Determine the (x, y) coordinate at the center of the cell enclosing the given text.  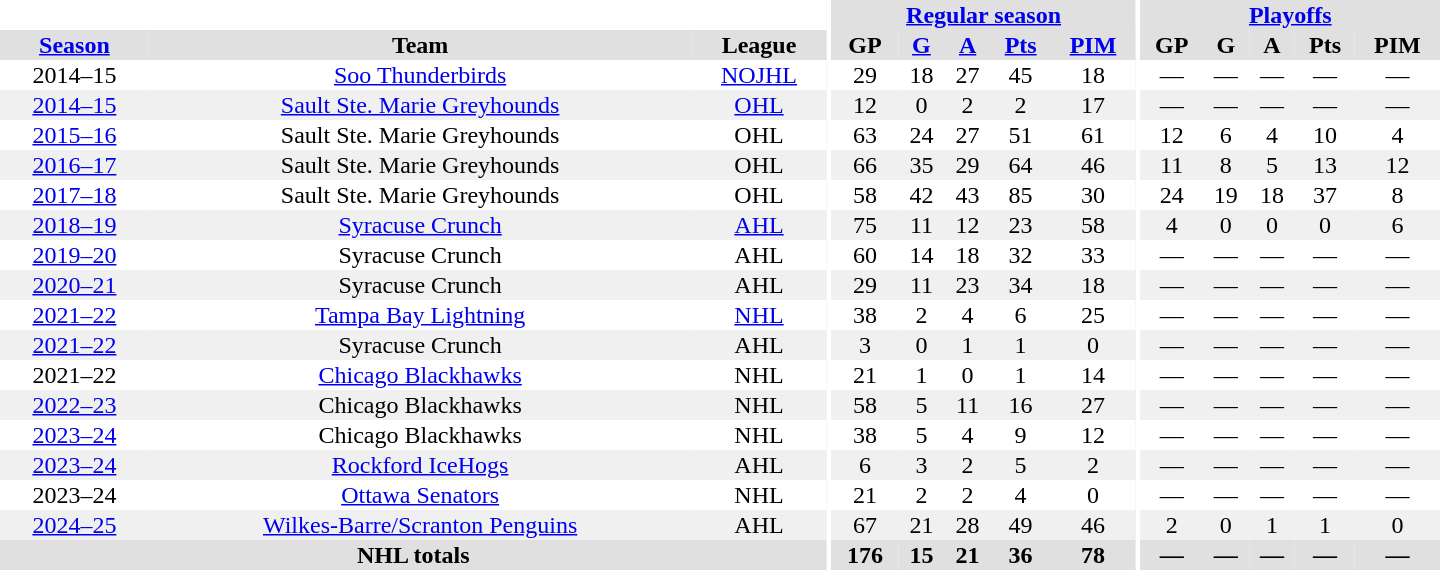
37 (1325, 195)
Wilkes-Barre/Scranton Penguins (420, 525)
Ottawa Senators (420, 495)
19 (1226, 195)
64 (1021, 165)
2016–17 (74, 165)
51 (1021, 135)
60 (866, 255)
NHL totals (414, 555)
Playoffs (1290, 15)
78 (1094, 555)
36 (1021, 555)
43 (968, 195)
9 (1021, 435)
13 (1325, 165)
32 (1021, 255)
42 (921, 195)
2015–16 (74, 135)
17 (1094, 105)
Regular season (984, 15)
10 (1325, 135)
35 (921, 165)
League (758, 45)
2022–23 (74, 405)
Team (420, 45)
16 (1021, 405)
15 (921, 555)
85 (1021, 195)
2024–25 (74, 525)
28 (968, 525)
Soo Thunderbirds (420, 75)
45 (1021, 75)
25 (1094, 315)
2017–18 (74, 195)
2018–19 (74, 225)
66 (866, 165)
2019–20 (74, 255)
Season (74, 45)
Rockford IceHogs (420, 465)
49 (1021, 525)
2020–21 (74, 285)
33 (1094, 255)
NOJHL (758, 75)
67 (866, 525)
63 (866, 135)
30 (1094, 195)
75 (866, 225)
176 (866, 555)
34 (1021, 285)
Tampa Bay Lightning (420, 315)
61 (1094, 135)
